Provide the (X, Y) coordinate of the cell's center where the given text is located.  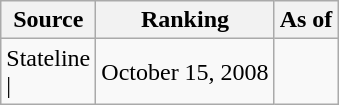
Ranking (185, 20)
Stateline| (48, 72)
October 15, 2008 (185, 72)
As of (306, 20)
Source (48, 20)
